Determine the (x, y) coordinate at the center of the cell enclosing the given text.  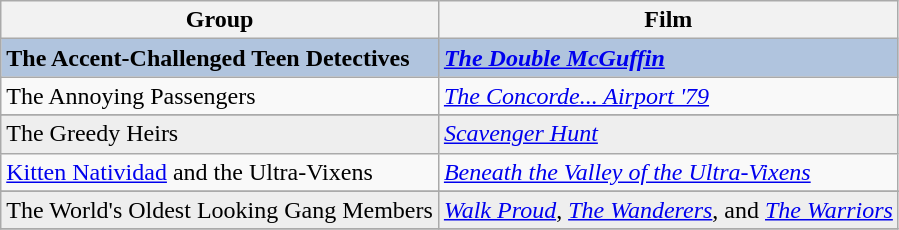
Beneath the Valley of the Ultra-Vixens (668, 172)
Film (668, 20)
The Greedy Heirs (220, 134)
The World's Oldest Looking Gang Members (220, 210)
The Double McGuffin (668, 58)
The Concorde... Airport '79 (668, 96)
Scavenger Hunt (668, 134)
Group (220, 20)
Kitten Natividad and the Ultra-Vixens (220, 172)
Walk Proud, The Wanderers, and The Warriors (668, 210)
The Annoying Passengers (220, 96)
The Accent-Challenged Teen Detectives (220, 58)
